Identify which cell holds the provided text, then report its [X, Y] central coordinate. 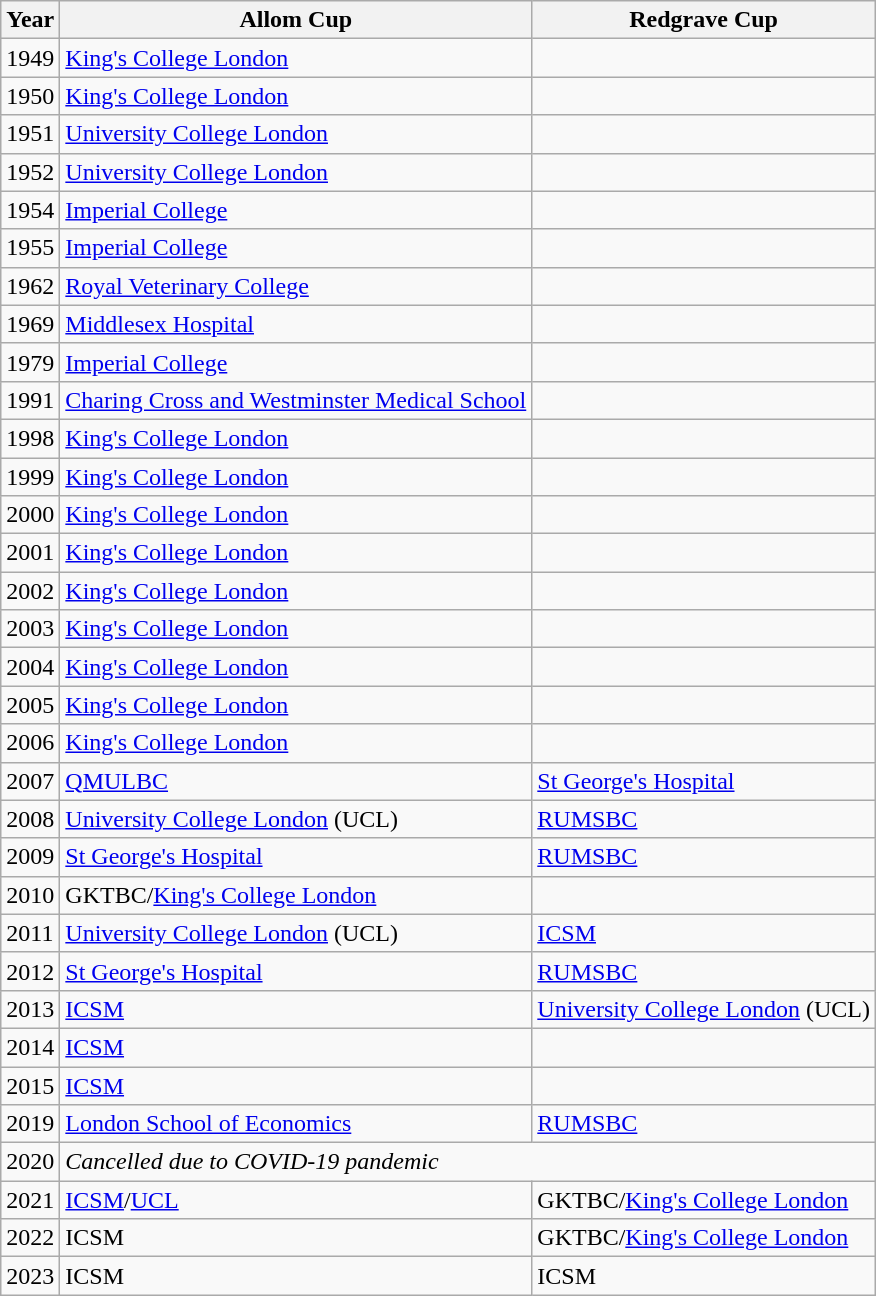
Redgrave Cup [704, 20]
1979 [30, 362]
2013 [30, 1009]
2002 [30, 591]
2009 [30, 857]
2010 [30, 895]
2007 [30, 781]
2003 [30, 629]
2022 [30, 1238]
2014 [30, 1047]
1951 [30, 134]
2019 [30, 1124]
QMULBC [296, 781]
1955 [30, 248]
2005 [30, 705]
1991 [30, 400]
1949 [30, 58]
2023 [30, 1276]
London School of Economics [296, 1124]
2011 [30, 933]
Allom Cup [296, 20]
2001 [30, 553]
2015 [30, 1085]
1962 [30, 286]
1999 [30, 477]
2000 [30, 515]
2020 [30, 1162]
2006 [30, 743]
1969 [30, 324]
1954 [30, 210]
2008 [30, 819]
Royal Veterinary College [296, 286]
1998 [30, 438]
2021 [30, 1200]
Middlesex Hospital [296, 324]
1952 [30, 172]
Year [30, 20]
Charing Cross and Westminster Medical School [296, 400]
2004 [30, 667]
1950 [30, 96]
Cancelled due to COVID-19 pandemic [468, 1162]
ICSM/UCL [296, 1200]
2012 [30, 971]
